Detect which cell encompasses the target text, then output its [x, y] center coordinate. 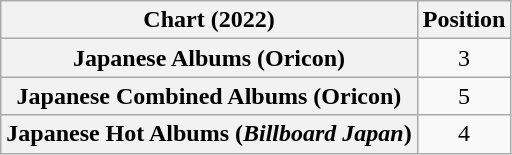
Position [464, 20]
3 [464, 58]
Japanese Hot Albums (Billboard Japan) [209, 134]
Japanese Combined Albums (Oricon) [209, 96]
4 [464, 134]
Japanese Albums (Oricon) [209, 58]
5 [464, 96]
Chart (2022) [209, 20]
